Scan for the cell matching the given text and deliver its (X, Y) coordinate at center. 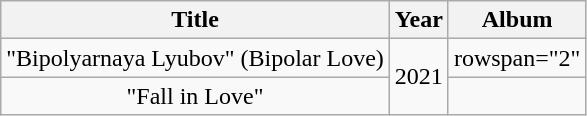
"Fall in Love" (196, 96)
"Bipolyarnaya Lyubov" (Bipolar Love) (196, 58)
2021 (418, 77)
Album (517, 20)
Year (418, 20)
Title (196, 20)
rowspan="2" (517, 58)
